Identify which cell holds the provided text, then report its (X, Y) central coordinate. 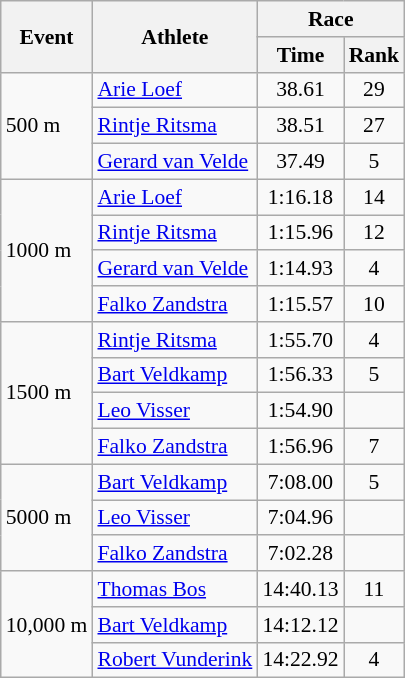
7:02.28 (300, 554)
27 (374, 126)
14:12.12 (300, 625)
1:55.70 (300, 340)
Race (330, 19)
1:56.33 (300, 375)
29 (374, 90)
37.49 (300, 162)
11 (374, 589)
14:40.13 (300, 589)
Athlete (174, 36)
10 (374, 304)
7 (374, 447)
14:22.92 (300, 660)
1:15.96 (300, 233)
Robert Vunderink (174, 660)
1:14.93 (300, 269)
1:15.57 (300, 304)
38.61 (300, 90)
Time (300, 55)
5000 m (47, 518)
1:56.96 (300, 447)
12 (374, 233)
7:04.96 (300, 518)
Thomas Bos (174, 589)
1:54.90 (300, 411)
Rank (374, 55)
Event (47, 36)
7:08.00 (300, 482)
1500 m (47, 393)
38.51 (300, 126)
500 m (47, 126)
1000 m (47, 250)
14 (374, 197)
1:16.18 (300, 197)
10,000 m (47, 624)
